For the text-containing cell, return its midpoint in [x, y] coordinate format. 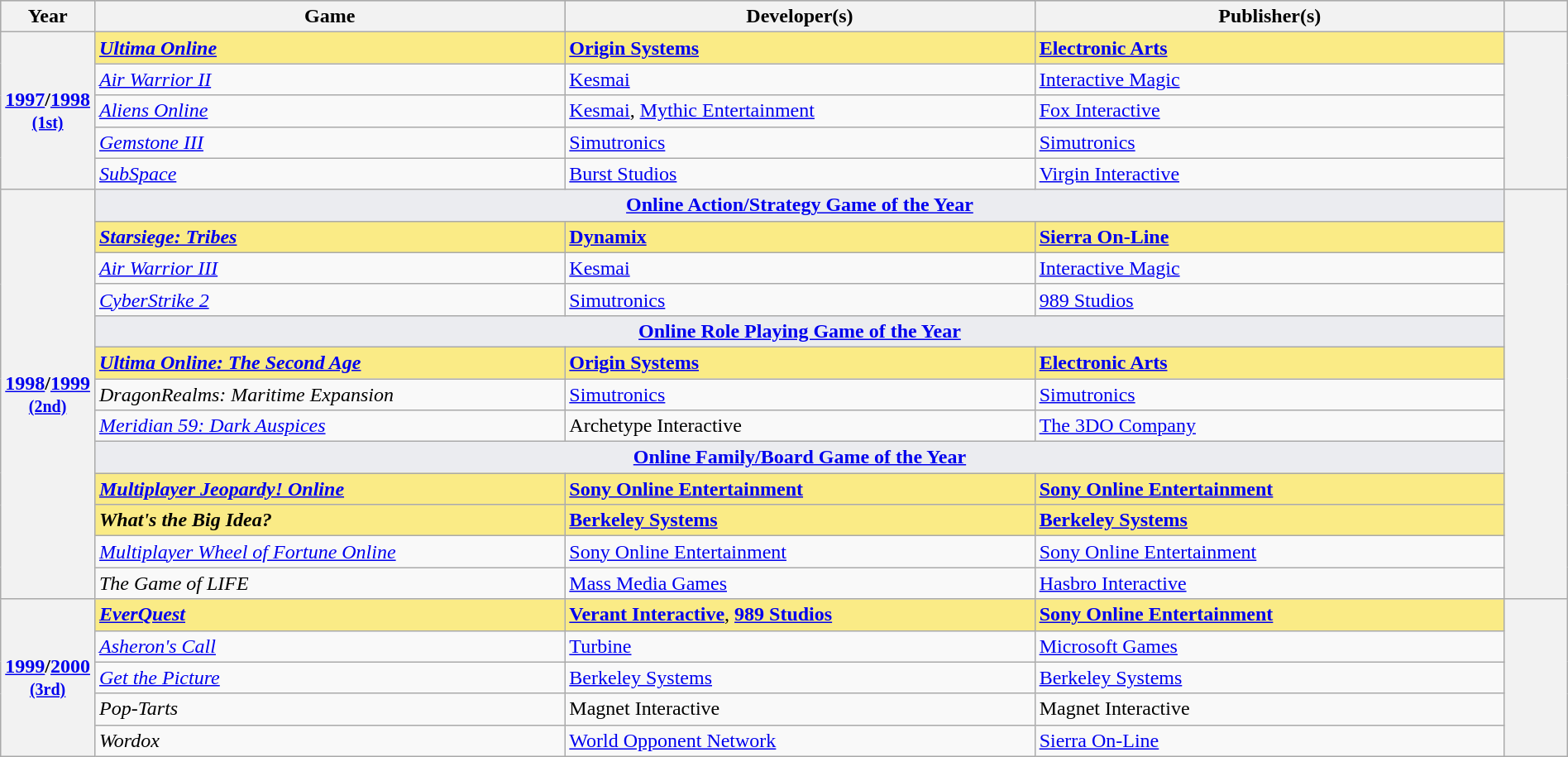
989 Studios [1269, 299]
CyberStrike 2 [329, 299]
Fox Interactive [1269, 111]
SubSpace [329, 174]
Virgin Interactive [1269, 174]
1998/1999 (2nd) [48, 394]
Dynamix [800, 237]
Wordox [329, 740]
Aliens Online [329, 111]
1999/2000 (3rd) [48, 678]
Asheron's Call [329, 646]
Publisher(s) [1269, 17]
Multiplayer Wheel of Fortune Online [329, 552]
Online Action/Strategy Game of the Year [799, 205]
Multiplayer Jeopardy! Online [329, 489]
Year [48, 17]
Meridian 59: Dark Auspices [329, 426]
Ultima Online [329, 48]
Gemstone III [329, 142]
Developer(s) [800, 17]
Get the Picture [329, 678]
The 3DO Company [1269, 426]
Online Family/Board Game of the Year [799, 458]
World Opponent Network [800, 740]
Ultima Online: The Second Age [329, 362]
What's the Big Idea? [329, 520]
The Game of LIFE [329, 583]
Mass Media Games [800, 583]
Verant Interactive, 989 Studios [800, 615]
Air Warrior II [329, 79]
Online Role Playing Game of the Year [799, 331]
Starsiege: Tribes [329, 237]
Microsoft Games [1269, 646]
Archetype Interactive [800, 426]
Pop-Tarts [329, 709]
Game [329, 17]
1997/1998 (1st) [48, 111]
EverQuest [329, 615]
DragonRealms: Maritime Expansion [329, 395]
Turbine [800, 646]
Kesmai, Mythic Entertainment [800, 111]
Air Warrior III [329, 268]
Burst Studios [800, 174]
Hasbro Interactive [1269, 583]
